Search for the cell housing the specified text and yield its [x, y] center coordinate. 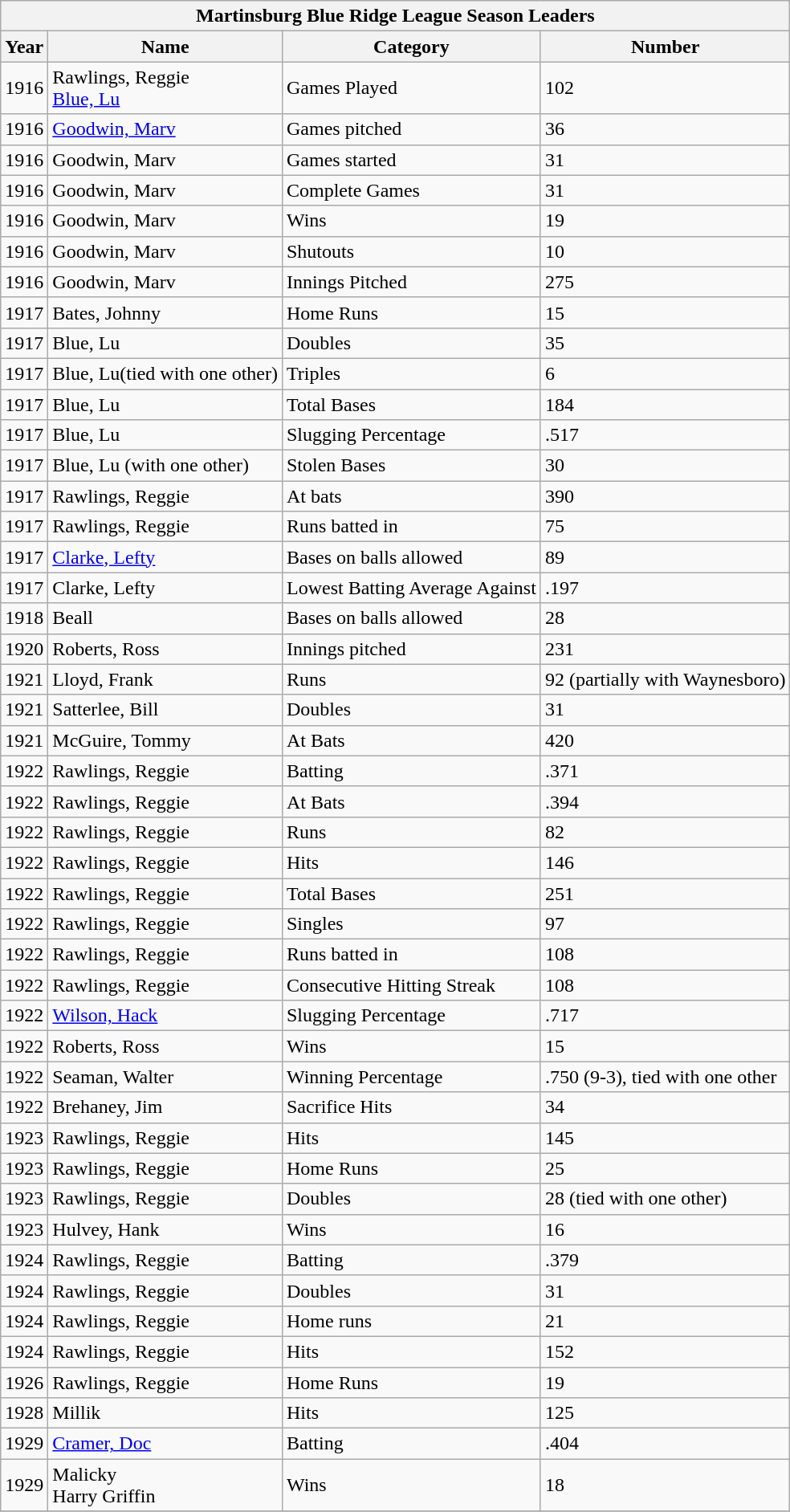
92 (partially with Waynesboro) [665, 679]
10 [665, 251]
16 [665, 1229]
Bates, Johnny [165, 312]
Millik [165, 1413]
102 [665, 88]
34 [665, 1107]
Complete Games [411, 190]
82 [665, 832]
251 [665, 894]
Blue, Lu(tied with one other) [165, 373]
Hulvey, Hank [165, 1229]
231 [665, 649]
145 [665, 1138]
Home runs [411, 1321]
Year [24, 47]
Lloyd, Frank [165, 679]
Category [411, 47]
.379 [665, 1260]
.750 (9-3), tied with one other [665, 1077]
.517 [665, 435]
Games started [411, 160]
Innings pitched [411, 649]
25 [665, 1168]
At bats [411, 496]
89 [665, 557]
Winning Percentage [411, 1077]
420 [665, 740]
Seaman, Walter [165, 1077]
Triples [411, 373]
21 [665, 1321]
30 [665, 466]
Martinsburg Blue Ridge League Season Leaders [395, 16]
.371 [665, 771]
18 [665, 1486]
1918 [24, 618]
Brehaney, Jim [165, 1107]
1920 [24, 649]
Rawlings, Reggie Blue, Lu [165, 88]
Stolen Bases [411, 466]
97 [665, 924]
.404 [665, 1444]
.394 [665, 801]
Satterlee, Bill [165, 710]
Games pitched [411, 129]
Number [665, 47]
1926 [24, 1382]
146 [665, 862]
Name [165, 47]
.717 [665, 1016]
36 [665, 129]
35 [665, 343]
McGuire, Tommy [165, 740]
.197 [665, 588]
1928 [24, 1413]
125 [665, 1413]
Innings Pitched [411, 282]
Cramer, Doc [165, 1444]
Singles [411, 924]
Wilson, Hack [165, 1016]
275 [665, 282]
Blue, Lu (with one other) [165, 466]
75 [665, 527]
28 (tied with one other) [665, 1199]
390 [665, 496]
184 [665, 404]
Shutouts [411, 251]
28 [665, 618]
Sacrifice Hits [411, 1107]
Malicky Harry Griffin [165, 1486]
152 [665, 1351]
Games Played [411, 88]
Beall [165, 618]
6 [665, 373]
Lowest Batting Average Against [411, 588]
Consecutive Hitting Streak [411, 985]
